Search for the cell housing the specified text and yield its [x, y] center coordinate. 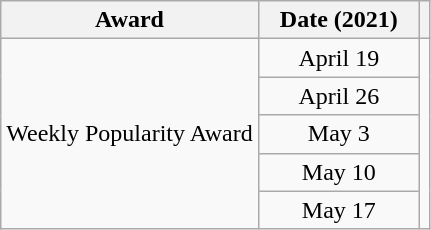
April 19 [338, 58]
May 3 [338, 134]
April 26 [338, 96]
May 10 [338, 172]
May 17 [338, 210]
Award [130, 20]
Date (2021) [338, 20]
Weekly Popularity Award [130, 134]
